Search for the cell housing the specified text and yield its (X, Y) center coordinate. 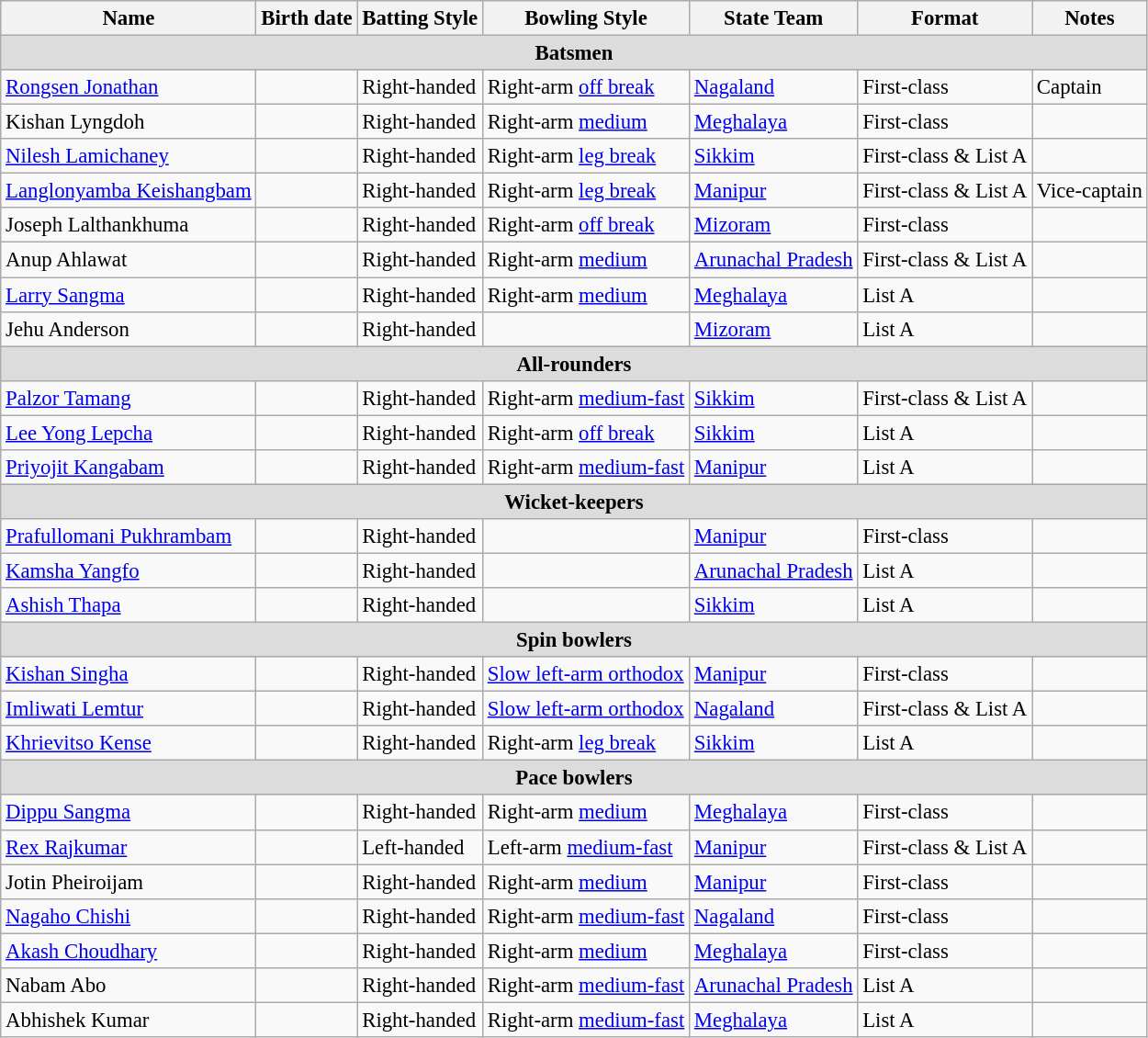
Kishan Singha (129, 674)
Name (129, 18)
Birth date (307, 18)
Pace bowlers (574, 778)
Khrievitso Kense (129, 743)
Ashish Thapa (129, 605)
Spin bowlers (574, 640)
Jehu Anderson (129, 329)
Left-handed (421, 847)
Palzor Tamang (129, 398)
Nabam Abo (129, 986)
Akash Choudhary (129, 951)
Batting Style (421, 18)
State Team (773, 18)
Kishan Lyngdoh (129, 122)
Nilesh Lamichaney (129, 156)
Priyojit Kangabam (129, 468)
Rongsen Jonathan (129, 87)
Imliwati Lemtur (129, 709)
Rex Rajkumar (129, 847)
Wicket-keepers (574, 502)
Vice-captain (1090, 191)
Jotin Pheiroijam (129, 882)
Abhishek Kumar (129, 1020)
Format (945, 18)
Lee Yong Lepcha (129, 433)
Left-arm medium-fast (586, 847)
Dippu Sangma (129, 813)
Bowling Style (586, 18)
Langlonyamba Keishangbam (129, 191)
Captain (1090, 87)
Larry Sangma (129, 295)
Kamsha Yangfo (129, 570)
Batsmen (574, 53)
Anup Ahlawat (129, 260)
Prafullomani Pukhrambam (129, 536)
All-rounders (574, 364)
Nagaho Chishi (129, 916)
Notes (1090, 18)
Joseph Lalthankhuma (129, 225)
